Detect which cell encompasses the target text, then output its (x, y) center coordinate. 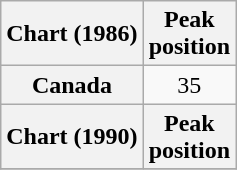
Canada (72, 85)
Chart (1986) (72, 34)
Chart (1990) (72, 136)
35 (189, 85)
